Pinpoint the cell where the given text exists, returning its (x, y) midpoint coordinate. 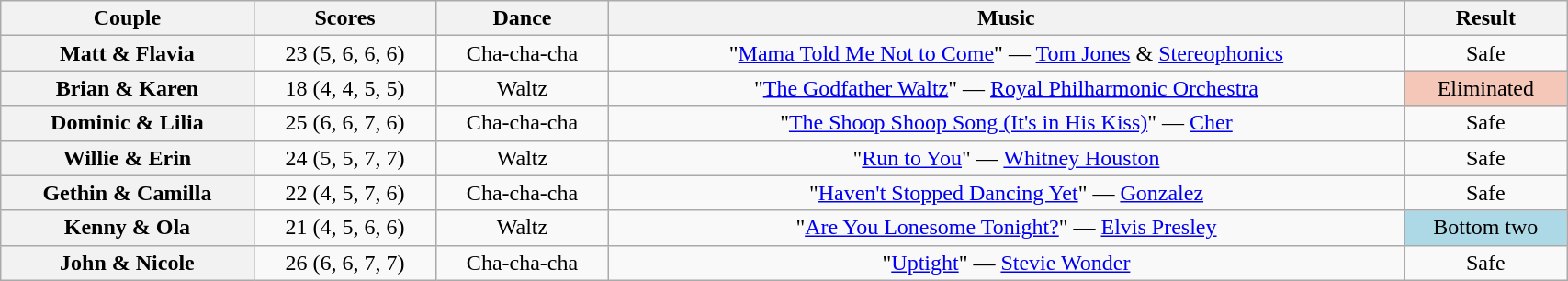
Dance (522, 18)
Gethin & Camilla (127, 193)
Brian & Karen (127, 88)
"Uptight" — Stevie Wonder (1007, 263)
Eliminated (1486, 88)
John & Nicole (127, 263)
"Run to You" — Whitney Houston (1007, 158)
23 (5, 6, 6, 6) (345, 53)
"Mama Told Me Not to Come" — Tom Jones & Stereophonics (1007, 53)
"The Godfather Waltz" — Royal Philharmonic Orchestra (1007, 88)
26 (6, 6, 7, 7) (345, 263)
Scores (345, 18)
"Haven't Stopped Dancing Yet" — Gonzalez (1007, 193)
Kenny & Ola (127, 228)
Dominic & Lilia (127, 123)
"Are You Lonesome Tonight?" — Elvis Presley (1007, 228)
Bottom two (1486, 228)
Matt & Flavia (127, 53)
21 (4, 5, 6, 6) (345, 228)
"The Shoop Shoop Song (It's in His Kiss)" — Cher (1007, 123)
22 (4, 5, 7, 6) (345, 193)
18 (4, 4, 5, 5) (345, 88)
Music (1007, 18)
24 (5, 5, 7, 7) (345, 158)
Couple (127, 18)
Willie & Erin (127, 158)
25 (6, 6, 7, 6) (345, 123)
Result (1486, 18)
